Pinpoint the cell where the given text exists, returning its [x, y] midpoint coordinate. 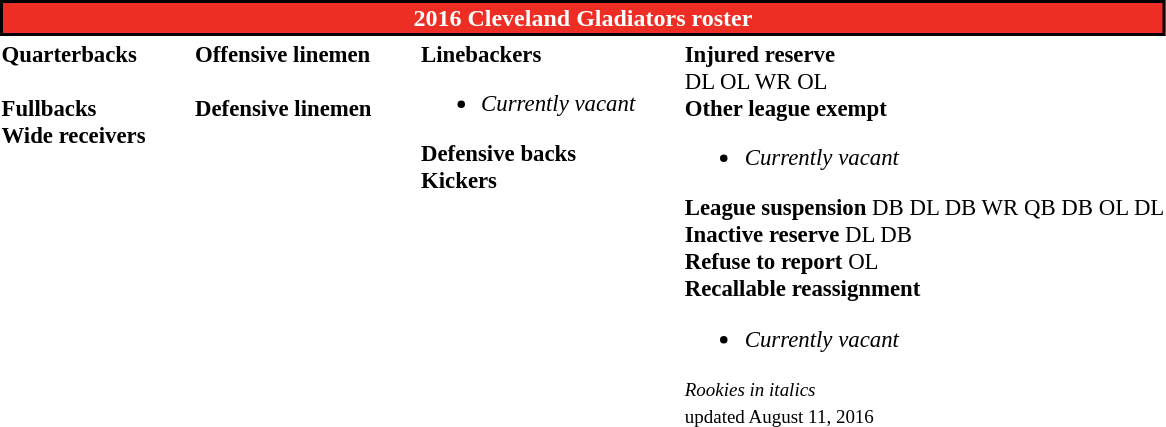
2016 Cleveland Gladiators roster [583, 18]
